Return the [x, y] coordinate for the center point of the cell that contains the specified text.  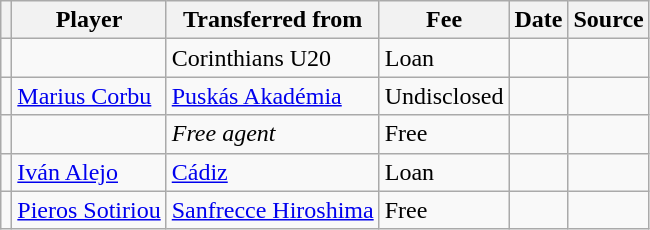
Date [538, 20]
Marius Corbu [89, 96]
Sanfrecce Hiroshima [272, 210]
Transferred from [272, 20]
Undisclosed [444, 96]
Corinthians U20 [272, 58]
Pieros Sotiriou [89, 210]
Fee [444, 20]
Source [608, 20]
Iván Alejo [89, 172]
Cádiz [272, 172]
Player [89, 20]
Free agent [272, 134]
Puskás Akadémia [272, 96]
